Search for the cell housing the specified text and yield its (x, y) center coordinate. 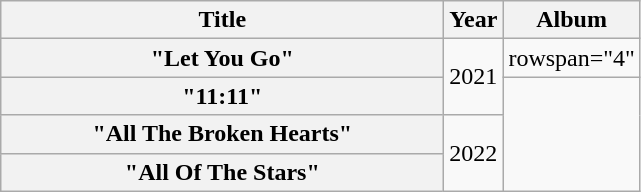
"Let You Go" (222, 58)
"11:11" (222, 96)
"All Of The Stars" (222, 172)
Year (474, 20)
2021 (474, 77)
Title (222, 20)
rowspan="4" (572, 58)
"All The Broken Hearts" (222, 134)
Album (572, 20)
2022 (474, 153)
